Locate the cell with the specified text and output its (x, y) center coordinate. 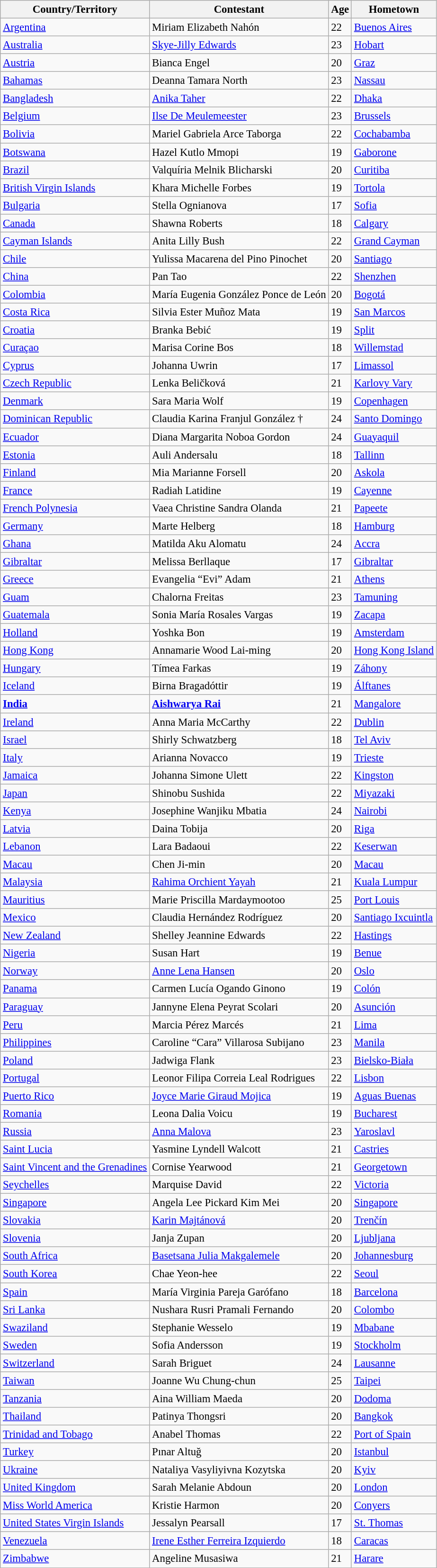
Oslo (394, 971)
South Korea (75, 1274)
Bielsko-Biała (394, 1060)
Anita Lilly Bush (239, 241)
Melissa Berllaque (239, 561)
Costa Rica (75, 312)
Seychelles (75, 1185)
Botswana (75, 152)
Álftanes (394, 686)
Trenčín (394, 1220)
Zimbabwe (75, 1559)
Georgetown (394, 1167)
Marisa Corine Bos (239, 348)
Manila (394, 1042)
Guatemala (75, 615)
Marte Helberg (239, 526)
Deanna Tamara North (239, 81)
Germany (75, 526)
Willemstad (394, 348)
Kyiv (394, 1470)
Josephine Wanjiku Mbatia (239, 811)
María Virginia Pareja Garófano (239, 1292)
Leonor Filipa Correia Leal Rodrigues (239, 1078)
Bangladesh (75, 99)
Tanzania (75, 1398)
Italy (75, 757)
Colombia (75, 294)
Zacapa (394, 615)
Asunción (394, 1007)
Claudia Hernández Rodríguez (239, 918)
Yulissa Macarena del Pino Pinochet (239, 259)
Guayaquil (394, 437)
Denmark (75, 401)
Iceland (75, 686)
Slovenia (75, 1238)
Romania (75, 1114)
Israel (75, 739)
Taipei (394, 1381)
Amsterdam (394, 633)
Copenhagen (394, 401)
Barcelona (394, 1292)
Norway (75, 971)
Brussels (394, 116)
Johanna Simone Ulett (239, 775)
Lima (394, 1025)
France (75, 490)
Miriam Elizabeth Nahón (239, 27)
Evangelia “Evi” Adam (239, 579)
Nassau (394, 81)
Diana Margarita Noboa Gordon (239, 437)
Arianna Novacco (239, 757)
Stella Ognianova (239, 205)
Bolivia (75, 134)
London (394, 1487)
Karin Majtánová (239, 1220)
Carmen Lucía Ogando Ginono (239, 989)
María Eugenia González Ponce de León (239, 294)
Benue (394, 953)
Hong Kong Island (394, 650)
Sri Lanka (75, 1309)
Cyprus (75, 366)
Hometown (394, 9)
Buenos Aires (394, 27)
Ghana (75, 544)
Kuala Lumpur (394, 882)
Askola (394, 472)
Panama (75, 989)
Claudia Karina Franjul González † (239, 419)
South Africa (75, 1256)
Lebanon (75, 847)
Hungary (75, 668)
Country/Territory (75, 9)
Auli Andersalu (239, 455)
Peru (75, 1025)
Dublin (394, 722)
Brazil (75, 170)
Gaborone (394, 152)
Aina William Maeda (239, 1398)
Dodoma (394, 1398)
Trinidad and Tobago (75, 1434)
Port Louis (394, 900)
Philippines (75, 1042)
Yaroslavl (394, 1131)
Caracas (394, 1541)
Limassol (394, 366)
Tallinn (394, 455)
Angela Lee Pickard Kim Mei (239, 1203)
Swaziland (75, 1327)
Ireland (75, 722)
Mariel Gabriela Arce Taborga (239, 134)
Bucharest (394, 1114)
Sweden (75, 1345)
Anne Lena Hansen (239, 971)
Anna Malova (239, 1131)
Susan Hart (239, 953)
Colombo (394, 1309)
Portugal (75, 1078)
Leona Dalia Voicu (239, 1114)
Russia (75, 1131)
Thailand (75, 1416)
Anabel Thomas (239, 1434)
Janja Zupan (239, 1238)
Papeete (394, 508)
Stockholm (394, 1345)
Saint Lucia (75, 1149)
Shawna Roberts (239, 223)
Graz (394, 63)
Yasmine Lyndell Walcott (239, 1149)
Nataliya Vasyliyivna Kozytska (239, 1470)
Age (340, 9)
Silvia Ester Muñoz Mata (239, 312)
Karlovy Vary (394, 383)
Mia Marianne Forsell (239, 472)
United Kingdom (75, 1487)
Seoul (394, 1274)
Jamaica (75, 775)
Istanbul (394, 1452)
Sarah Briguet (239, 1363)
Port of Spain (394, 1434)
Argentina (75, 27)
Turkey (75, 1452)
Belgium (75, 116)
Jannyne Elena Peyrat Scolari (239, 1007)
Sonia María Rosales Vargas (239, 615)
Khara Michelle Forbes (239, 188)
Castries (394, 1149)
Mbabane (394, 1327)
Estonia (75, 455)
Chen Ji-min (239, 864)
India (75, 704)
Bangkok (394, 1416)
Czech Republic (75, 383)
Bulgaria (75, 205)
Hobart (394, 45)
Victoria (394, 1185)
Pınar Altuğ (239, 1452)
Santo Domingo (394, 419)
Calgary (394, 223)
Cornise Yearwood (239, 1167)
Ilse De Meulemeester (239, 116)
Anika Taher (239, 99)
Canada (75, 223)
Hazel Kutlo Mmopi (239, 152)
Kenya (75, 811)
Tímea Farkas (239, 668)
Sarah Melanie Abdoun (239, 1487)
Ljubljana (394, 1238)
Cochabamba (394, 134)
Ecuador (75, 437)
Mauritius (75, 900)
Croatia (75, 330)
Kingston (394, 775)
Mexico (75, 918)
Nigeria (75, 953)
Slovakia (75, 1220)
Taiwan (75, 1381)
Accra (394, 544)
Marcia Pérez Marcés (239, 1025)
Cayman Islands (75, 241)
Holland (75, 633)
United States Virgin Islands (75, 1523)
Sara Maria Wolf (239, 401)
Colón (394, 989)
Yoshka Bon (239, 633)
Sofia Andersson (239, 1345)
Marquise David (239, 1185)
Curitiba (394, 170)
Paraguay (75, 1007)
Caroline “Cara” Villarosa Subijano (239, 1042)
China (75, 277)
Johanna Uwrin (239, 366)
Nushara Rusri Pramali Fernando (239, 1309)
Stephanie Wesselo (239, 1327)
Nairobi (394, 811)
Chae Yeon-hee (239, 1274)
Poland (75, 1060)
French Polynesia (75, 508)
Harare (394, 1559)
Annamarie Wood Lai-ming (239, 650)
Matilda Aku Alomatu (239, 544)
Ukraine (75, 1470)
Lara Badaoui (239, 847)
Austria (75, 63)
Rahima Orchient Yayah (239, 882)
Latvia (75, 829)
Spain (75, 1292)
Guam (75, 597)
Switzerland (75, 1363)
Radiah Latidine (239, 490)
Hamburg (394, 526)
Keserwan (394, 847)
Skye-Jilly Edwards (239, 45)
Dhaka (394, 99)
Basetsana Julia Makgalemele (239, 1256)
Chalorna Freitas (239, 597)
Daina Tobija (239, 829)
Joanne Wu Chung-chun (239, 1381)
Dominican Republic (75, 419)
Split (394, 330)
Bahamas (75, 81)
Lausanne (394, 1363)
Puerto Rico (75, 1096)
Australia (75, 45)
Aguas Buenas (394, 1096)
Santiago (394, 259)
Záhony (394, 668)
Cayenne (394, 490)
Lenka Beličková (239, 383)
Athens (394, 579)
Hastings (394, 936)
Contestant (239, 9)
Anna Maria McCarthy (239, 722)
Saint Vincent and the Grenadines (75, 1167)
Riga (394, 829)
Chile (75, 259)
Irene Esther Ferreira Izquierdo (239, 1541)
Vaea Christine Sandra Olanda (239, 508)
Pan Tao (239, 277)
Angeline Musasiwa (239, 1559)
Bogotá (394, 294)
Mangalore (394, 704)
Finland (75, 472)
British Virgin Islands (75, 188)
Valquíria Melnik Blicharski (239, 170)
Johannesburg (394, 1256)
Trieste (394, 757)
Shirly Schwatzberg (239, 739)
Shinobu Sushida (239, 793)
Birna Bragadóttir (239, 686)
Santiago Ixcuintla (394, 918)
Joyce Marie Giraud Mojica (239, 1096)
Shelley Jeannine Edwards (239, 936)
Sofia (394, 205)
Kristie Harmon (239, 1505)
St. Thomas (394, 1523)
Venezuela (75, 1541)
Tamuning (394, 597)
Shenzhen (394, 277)
Aishwarya Rai (239, 704)
Tortola (394, 188)
Marie Priscilla Mardaymootoo (239, 900)
Miss World America (75, 1505)
New Zealand (75, 936)
Greece (75, 579)
Patinya Thongsri (239, 1416)
Bianca Engel (239, 63)
Hong Kong (75, 650)
Miyazaki (394, 793)
Curaçao (75, 348)
Jessalyn Pearsall (239, 1523)
Grand Cayman (394, 241)
Malaysia (75, 882)
Conyers (394, 1505)
Tel Aviv (394, 739)
Lisbon (394, 1078)
Japan (75, 793)
Jadwiga Flank (239, 1060)
Branka Bebić (239, 330)
San Marcos (394, 312)
